Scan for the cell matching the given text and deliver its [x, y] coordinate at center. 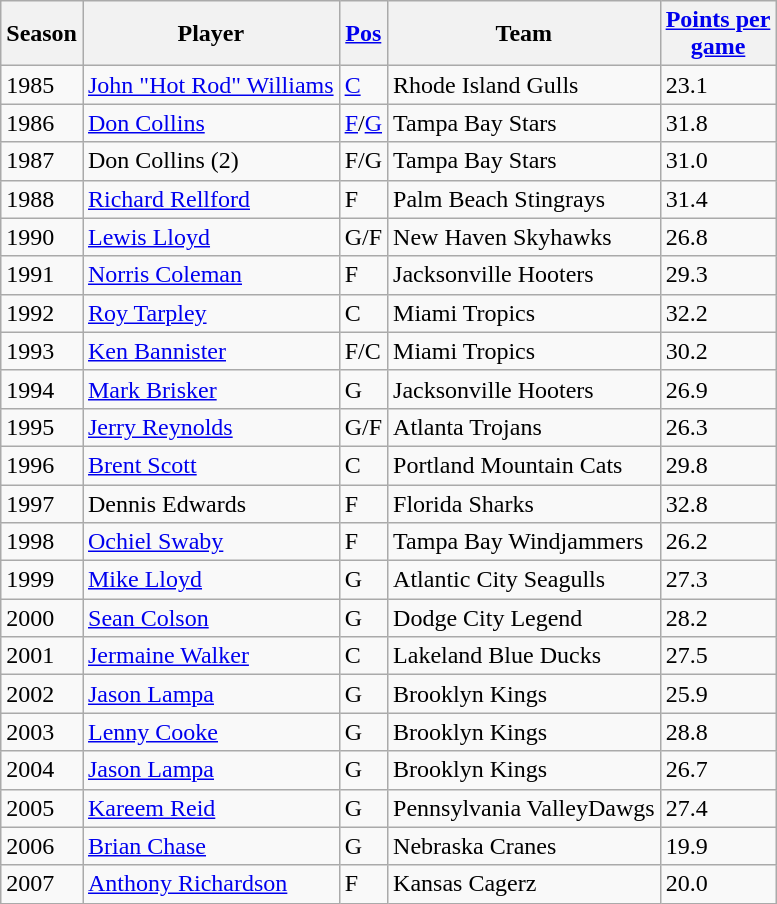
Pos [363, 34]
Tampa Bay Windjammers [524, 542]
31.4 [718, 199]
Brian Chase [210, 846]
Atlantic City Seagulls [524, 580]
1988 [42, 199]
Nebraska Cranes [524, 846]
27.3 [718, 580]
1986 [42, 123]
2005 [42, 808]
2003 [42, 732]
1996 [42, 465]
Jerry Reynolds [210, 427]
26.3 [718, 427]
Pennsylvania ValleyDawgs [524, 808]
Don Collins [210, 123]
Dennis Edwards [210, 503]
29.8 [718, 465]
Rhode Island Gulls [524, 85]
Atlanta Trojans [524, 427]
1985 [42, 85]
19.9 [718, 846]
20.0 [718, 884]
Mark Brisker [210, 389]
1993 [42, 351]
Don Collins (2) [210, 161]
Lewis Lloyd [210, 237]
Florida Sharks [524, 503]
New Haven Skyhawks [524, 237]
Kareem Reid [210, 808]
Richard Rellford [210, 199]
Brent Scott [210, 465]
1990 [42, 237]
26.7 [718, 770]
Ochiel Swaby [210, 542]
Mike Lloyd [210, 580]
1987 [42, 161]
Palm Beach Stingrays [524, 199]
1991 [42, 275]
1997 [42, 503]
Ken Bannister [210, 351]
28.2 [718, 618]
30.2 [718, 351]
2001 [42, 656]
32.8 [718, 503]
Lakeland Blue Ducks [524, 656]
Season [42, 34]
32.2 [718, 313]
1998 [42, 542]
F/C [363, 351]
1994 [42, 389]
Points pergame [718, 34]
Dodge City Legend [524, 618]
Anthony Richardson [210, 884]
2007 [42, 884]
Norris Coleman [210, 275]
25.9 [718, 694]
23.1 [718, 85]
1995 [42, 427]
26.9 [718, 389]
1999 [42, 580]
28.8 [718, 732]
31.0 [718, 161]
Team [524, 34]
Kansas Cagerz [524, 884]
John "Hot Rod" Williams [210, 85]
26.2 [718, 542]
Roy Tarpley [210, 313]
Portland Mountain Cats [524, 465]
2002 [42, 694]
Sean Colson [210, 618]
31.8 [718, 123]
Lenny Cooke [210, 732]
2000 [42, 618]
26.8 [718, 237]
29.3 [718, 275]
2006 [42, 846]
Player [210, 34]
27.5 [718, 656]
2004 [42, 770]
27.4 [718, 808]
Jermaine Walker [210, 656]
1992 [42, 313]
